Provide the [X, Y] coordinate of the cell's center where the given text is located.  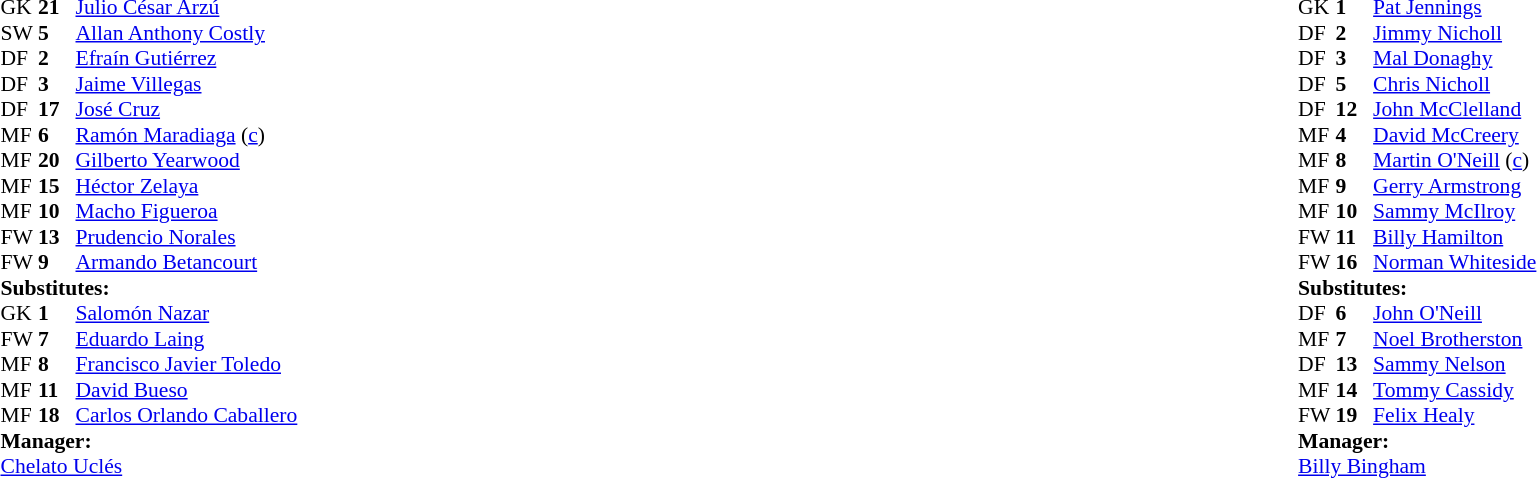
Tommy Cassidy [1454, 390]
Gilberto Yearwood [187, 161]
Mal Donaghy [1454, 59]
Francisco Javier Toledo [187, 365]
20 [57, 161]
Ramón Maradiaga (c) [187, 135]
Jimmy Nicholl [1454, 33]
1 [57, 313]
Martin O'Neill (c) [1454, 161]
12 [1355, 109]
Héctor Zelaya [187, 186]
Armando Betancourt [187, 263]
Chris Nicholl [1454, 84]
John O'Neill [1454, 313]
Carlos Orlando Caballero [187, 415]
Eduardo Laing [187, 339]
Prudencio Norales [187, 237]
Gerry Armstrong [1454, 186]
Allan Anthony Costly [187, 33]
David McCreery [1454, 135]
Macho Figueroa [187, 211]
Noel Brotherston [1454, 339]
Sammy McIlroy [1454, 211]
18 [57, 415]
Salomón Nazar [187, 313]
John McClelland [1454, 109]
4 [1355, 135]
José Cruz [187, 109]
Sammy Nelson [1454, 365]
17 [57, 109]
Billy Hamilton [1454, 237]
14 [1355, 390]
GK [19, 313]
Efraín Gutiérrez [187, 59]
David Bueso [187, 390]
15 [57, 186]
Felix Healy [1454, 415]
SW [19, 33]
Jaime Villegas [187, 84]
16 [1355, 263]
19 [1355, 415]
Norman Whiteside [1454, 263]
